Output the [x, y] coordinate of the center of the cell containing the given text.  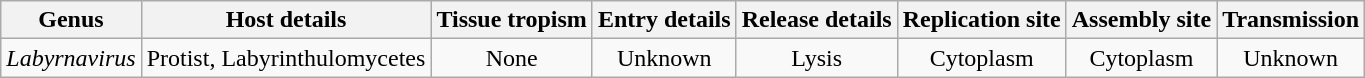
None [512, 58]
Replication site [982, 20]
Assembly site [1141, 20]
Transmission [1291, 20]
Labyrnavirus [71, 58]
Genus [71, 20]
Protist, Labyrinthulomycetes [286, 58]
Entry details [664, 20]
Lysis [816, 58]
Host details [286, 20]
Release details [816, 20]
Tissue tropism [512, 20]
